Search for the cell housing the specified text and yield its (x, y) center coordinate. 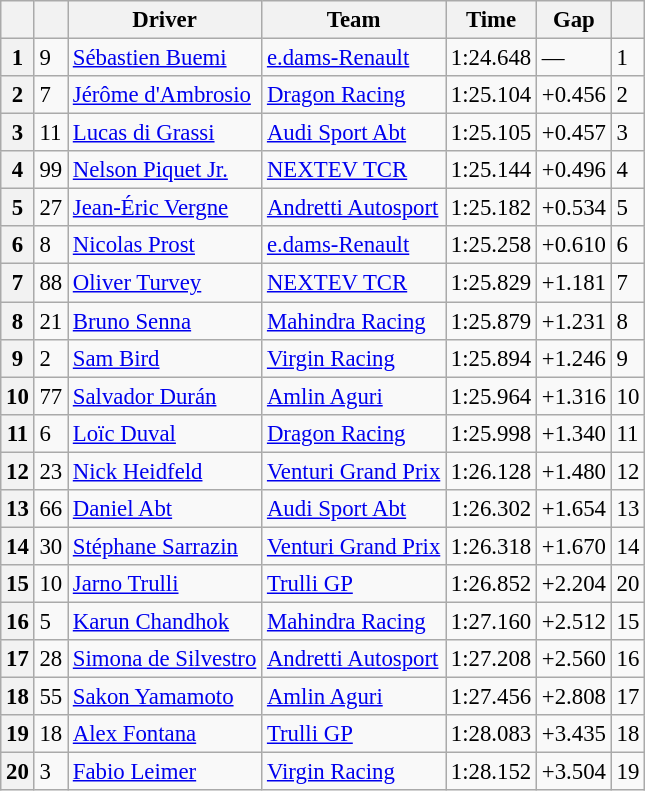
Sébastien Buemi (165, 58)
Gap (574, 20)
1:25.879 (492, 321)
1:27.208 (492, 659)
1:27.160 (492, 621)
1:25.258 (492, 245)
+0.456 (574, 95)
Time (492, 20)
Daniel Abt (165, 509)
Oliver Turvey (165, 283)
1:25.104 (492, 95)
21 (50, 321)
1:26.128 (492, 471)
1:26.852 (492, 584)
+0.457 (574, 133)
Team (354, 20)
Sakon Yamamoto (165, 697)
Nick Heidfeld (165, 471)
Karun Chandhok (165, 621)
+1.480 (574, 471)
1:25.894 (492, 358)
Nicolas Prost (165, 245)
+0.534 (574, 208)
88 (50, 283)
+1.316 (574, 396)
Loïc Duval (165, 433)
Jérôme d'Ambrosio (165, 95)
Sam Bird (165, 358)
Lucas di Grassi (165, 133)
+3.435 (574, 734)
1:25.829 (492, 283)
30 (50, 546)
77 (50, 396)
1:27.456 (492, 697)
1:26.302 (492, 509)
1:25.144 (492, 170)
+1.181 (574, 283)
1:24.648 (492, 58)
Driver (165, 20)
+2.204 (574, 584)
Bruno Senna (165, 321)
+1.654 (574, 509)
+2.560 (574, 659)
+1.246 (574, 358)
55 (50, 697)
27 (50, 208)
1:25.998 (492, 433)
+1.231 (574, 321)
+2.808 (574, 697)
— (574, 58)
Simona de Silvestro (165, 659)
1:28.083 (492, 734)
Jarno Trulli (165, 584)
+2.512 (574, 621)
+3.504 (574, 772)
+1.340 (574, 433)
+1.670 (574, 546)
1:25.105 (492, 133)
Salvador Durán (165, 396)
99 (50, 170)
23 (50, 471)
Jean-Éric Vergne (165, 208)
Stéphane Sarrazin (165, 546)
1:25.964 (492, 396)
Nelson Piquet Jr. (165, 170)
1:28.152 (492, 772)
66 (50, 509)
28 (50, 659)
Alex Fontana (165, 734)
Fabio Leimer (165, 772)
+0.496 (574, 170)
1:26.318 (492, 546)
1:25.182 (492, 208)
+0.610 (574, 245)
